Extract the [x, y] coordinate from the center of the cell holding the provided text.  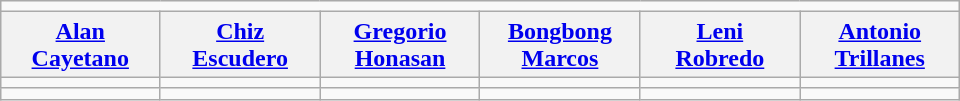
AlanCayetano [80, 44]
ChizEscudero [240, 44]
LeniRobredo [720, 44]
BongbongMarcos [560, 44]
GregorioHonasan [400, 44]
AntonioTrillanes [880, 44]
